Search for the cell housing the specified text and yield its (x, y) center coordinate. 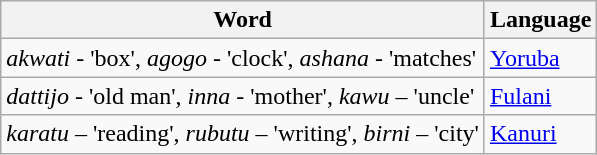
Kanuri (540, 134)
akwati - 'box', agogo - 'clock', ashana - 'matches' (243, 58)
Yoruba (540, 58)
karatu – 'reading', rubutu – 'writing', birni – 'city' (243, 134)
dattijo - 'old man', inna - 'mother', kawu – 'uncle' (243, 96)
Fulani (540, 96)
Language (540, 20)
Word (243, 20)
